Return the [X, Y] coordinate for the center point of the cell that contains the specified text.  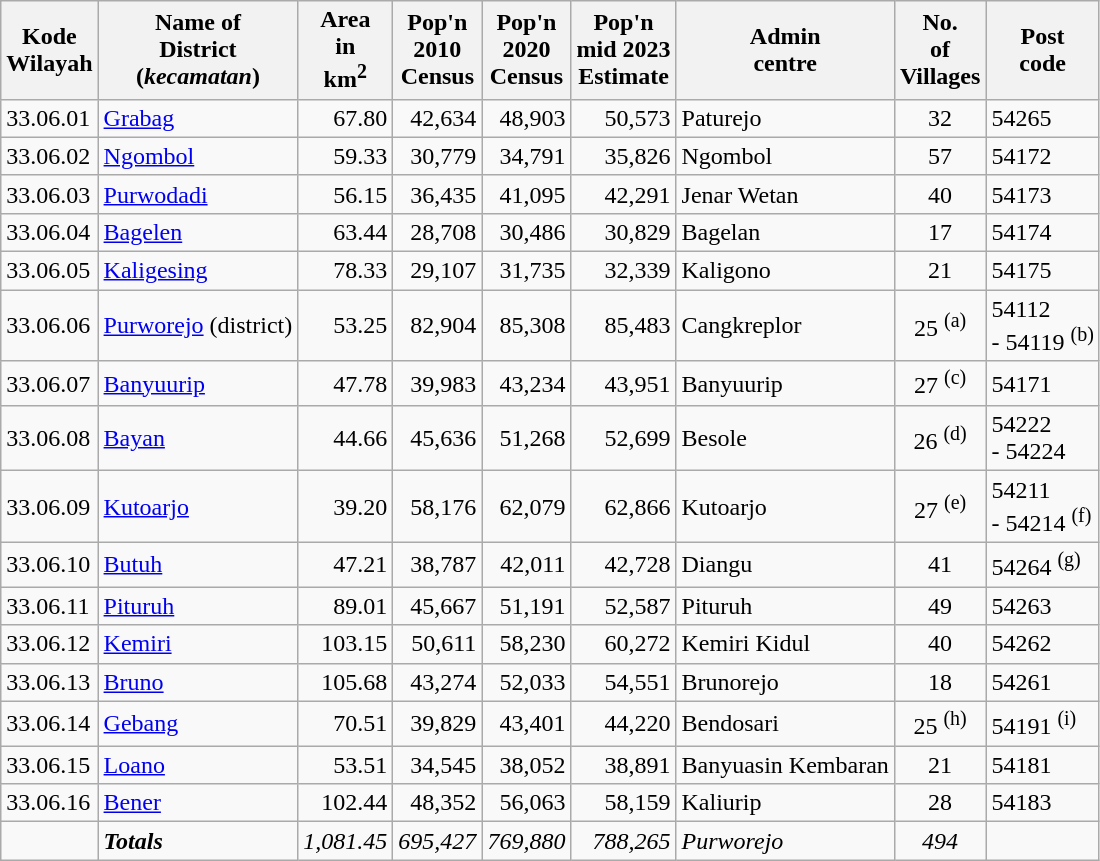
57 [940, 156]
Pop'n 2010Census [438, 50]
44,220 [624, 724]
43,274 [438, 682]
42,728 [624, 564]
18 [940, 682]
43,234 [526, 384]
Purworejo (district) [198, 326]
41 [940, 564]
33.06.10 [50, 564]
54183 [1042, 803]
54112- 54119 (b) [1042, 326]
Bagelan [785, 232]
54263 [1042, 606]
Kaligesing [198, 271]
32 [940, 118]
52,699 [624, 438]
33.06.05 [50, 271]
39,829 [438, 724]
54173 [1042, 194]
Admin centre [785, 50]
42,634 [438, 118]
103.15 [346, 644]
26 (d) [940, 438]
Totals [198, 841]
29,107 [438, 271]
54191 (i) [1042, 724]
51,268 [526, 438]
50,573 [624, 118]
494 [940, 841]
30,829 [624, 232]
Purworejo [785, 841]
Bayan [198, 438]
105.68 [346, 682]
30,486 [526, 232]
54265 [1042, 118]
33.06.12 [50, 644]
82,904 [438, 326]
54222- 54224 [1042, 438]
769,880 [526, 841]
41,095 [526, 194]
33.06.14 [50, 724]
58,159 [624, 803]
Brunorejo [785, 682]
33.06.16 [50, 803]
32,339 [624, 271]
38,052 [526, 765]
45,636 [438, 438]
54175 [1042, 271]
62,079 [526, 507]
Name ofDistrict(kecamatan) [198, 50]
Besole [785, 438]
Purwodadi [198, 194]
28,708 [438, 232]
Kode Wilayah [50, 50]
53.25 [346, 326]
35,826 [624, 156]
89.01 [346, 606]
53.51 [346, 765]
30,779 [438, 156]
85,308 [526, 326]
33.06.08 [50, 438]
58,230 [526, 644]
27 (e) [940, 507]
27 (c) [940, 384]
54174 [1042, 232]
33.06.09 [50, 507]
Cangkreplor [785, 326]
50,611 [438, 644]
33.06.04 [50, 232]
Postcode [1042, 50]
36,435 [438, 194]
67.80 [346, 118]
54264 (g) [1042, 564]
38,891 [624, 765]
43,401 [526, 724]
49 [940, 606]
39.20 [346, 507]
70.51 [346, 724]
Pop'n mid 2023Estimate [624, 50]
Kaliurip [785, 803]
Grabag [198, 118]
56.15 [346, 194]
52,587 [624, 606]
Bruno [198, 682]
42,291 [624, 194]
59.33 [346, 156]
33.06.06 [50, 326]
Butuh [198, 564]
788,265 [624, 841]
Bagelen [198, 232]
54172 [1042, 156]
56,063 [526, 803]
33.06.01 [50, 118]
695,427 [438, 841]
42,011 [526, 564]
Kemiri Kidul [785, 644]
54171 [1042, 384]
47.21 [346, 564]
54261 [1042, 682]
Diangu [785, 564]
78.33 [346, 271]
52,033 [526, 682]
47.78 [346, 384]
54211- 54214 (f) [1042, 507]
Area in km2 [346, 50]
1,081.45 [346, 841]
28 [940, 803]
No. of Villages [940, 50]
17 [940, 232]
34,545 [438, 765]
54,551 [624, 682]
25 (a) [940, 326]
62,866 [624, 507]
Banyuasin Kembaran [785, 765]
Gebang [198, 724]
33.06.07 [50, 384]
25 (h) [940, 724]
31,735 [526, 271]
60,272 [624, 644]
33.06.13 [50, 682]
34,791 [526, 156]
48,903 [526, 118]
63.44 [346, 232]
Pop'n 2020Census [526, 50]
Kemiri [198, 644]
39,983 [438, 384]
Bendosari [785, 724]
44.66 [346, 438]
102.44 [346, 803]
85,483 [624, 326]
33.06.03 [50, 194]
38,787 [438, 564]
51,191 [526, 606]
33.06.11 [50, 606]
43,951 [624, 384]
33.06.02 [50, 156]
Loano [198, 765]
58,176 [438, 507]
45,667 [438, 606]
Bener [198, 803]
48,352 [438, 803]
Paturejo [785, 118]
54262 [1042, 644]
Jenar Wetan [785, 194]
54181 [1042, 765]
Kaligono [785, 271]
33.06.15 [50, 765]
